Provide the [X, Y] coordinate of the cell's center where the given text is located.  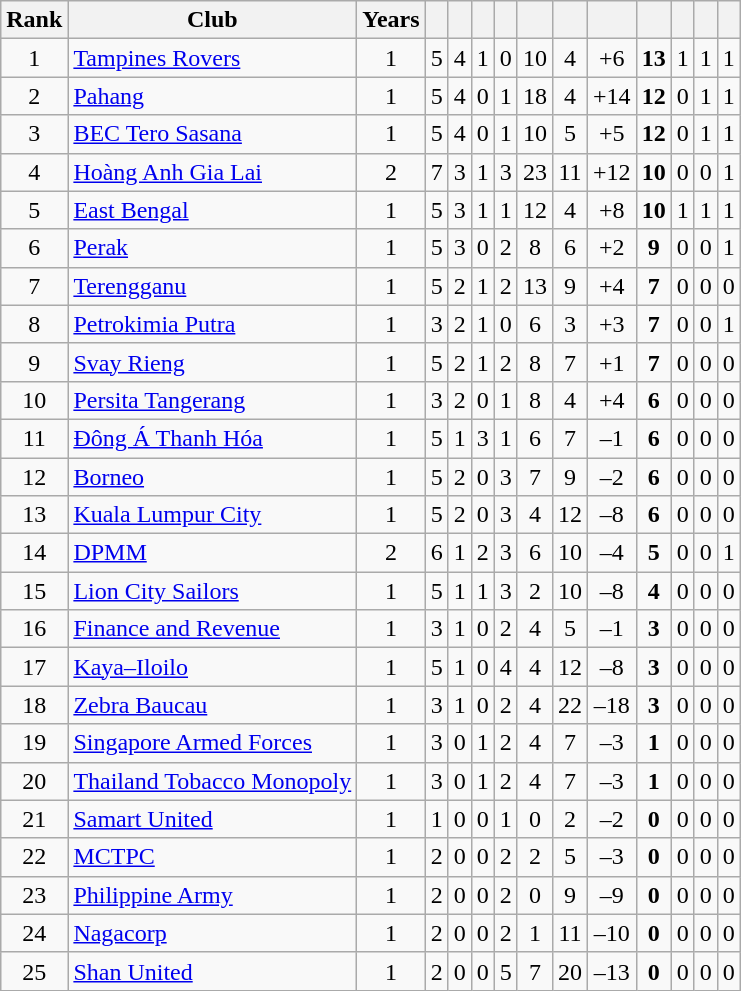
Tampines Rovers [212, 58]
Shan United [212, 971]
Club [212, 20]
Hoàng Anh Gia Lai [212, 172]
Perak [212, 248]
Pahang [212, 96]
24 [34, 933]
Svay Rieng [212, 362]
–13 [612, 971]
Finance and Revenue [212, 629]
+12 [612, 172]
+3 [612, 324]
16 [34, 629]
–9 [612, 895]
Years [391, 20]
21 [34, 819]
+8 [612, 210]
Lion City Sailors [212, 591]
+5 [612, 134]
19 [34, 743]
17 [34, 667]
Terengganu [212, 286]
Borneo [212, 477]
Petrokimia Putra [212, 324]
+2 [612, 248]
BEC Tero Sasana [212, 134]
–10 [612, 933]
+14 [612, 96]
Nagacorp [212, 933]
15 [34, 591]
Rank [34, 20]
14 [34, 553]
Singapore Armed Forces [212, 743]
East Bengal [212, 210]
–18 [612, 705]
–4 [612, 553]
+6 [612, 58]
MCTPC [212, 857]
Đông Á Thanh Hóa [212, 438]
Samart United [212, 819]
Philippine Army [212, 895]
Persita Tangerang [212, 400]
Kuala Lumpur City [212, 515]
+1 [612, 362]
Thailand Tobacco Monopoly [212, 781]
Zebra Baucau [212, 705]
Kaya–Iloilo [212, 667]
DPMM [212, 553]
25 [34, 971]
